Search for the cell housing the specified text and yield its [X, Y] center coordinate. 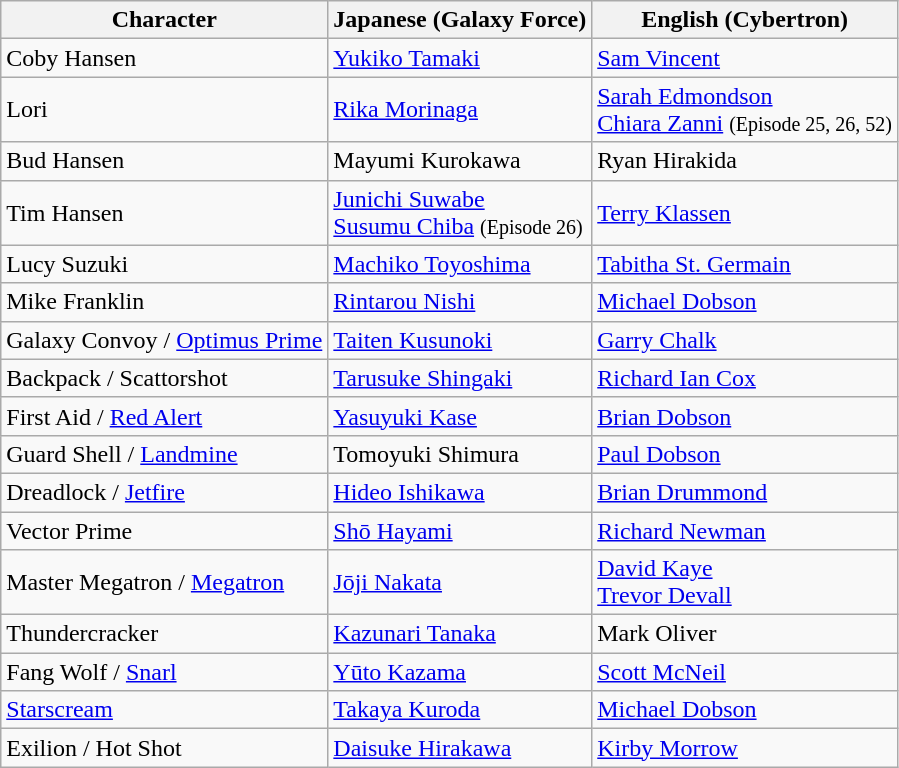
Sarah EdmondsonChiara Zanni (Episode 25, 26, 52) [745, 110]
Starscream [164, 710]
Machiko Toyoshima [460, 264]
Tabitha St. Germain [745, 264]
Richard Newman [745, 531]
Kirby Morrow [745, 748]
Yasuyuki Kase [460, 416]
Character [164, 20]
Hideo Ishikawa [460, 492]
Scott McNeil [745, 672]
David KayeTrevor Devall [745, 582]
Mark Oliver [745, 634]
Taiten Kusunoki [460, 340]
Lori [164, 110]
Jōji Nakata [460, 582]
Backpack / Scattorshot [164, 378]
Exilion / Hot Shot [164, 748]
Yukiko Tamaki [460, 58]
Takaya Kuroda [460, 710]
Master Megatron / Megatron [164, 582]
Dreadlock / Jetfire [164, 492]
Mayumi Kurokawa [460, 161]
Thundercracker [164, 634]
Rintarou Nishi [460, 302]
Guard Shell / Landmine [164, 454]
Daisuke Hirakawa [460, 748]
English (Cybertron) [745, 20]
Coby Hansen [164, 58]
Bud Hansen [164, 161]
Lucy Suzuki [164, 264]
Brian Drummond [745, 492]
Vector Prime [164, 531]
Rika Morinaga [460, 110]
Paul Dobson [745, 454]
Garry Chalk [745, 340]
Brian Dobson [745, 416]
Japanese (Galaxy Force) [460, 20]
Junichi SuwabeSusumu Chiba (Episode 26) [460, 212]
Mike Franklin [164, 302]
Richard Ian Cox [745, 378]
Sam Vincent [745, 58]
Tomoyuki Shimura [460, 454]
Shō Hayami [460, 531]
Tim Hansen [164, 212]
Tarusuke Shingaki [460, 378]
Fang Wolf / Snarl [164, 672]
Ryan Hirakida [745, 161]
Kazunari Tanaka [460, 634]
Galaxy Convoy / Optimus Prime [164, 340]
Yūto Kazama [460, 672]
First Aid / Red Alert [164, 416]
Terry Klassen [745, 212]
